Scan for the cell matching the given text and deliver its (X, Y) coordinate at center. 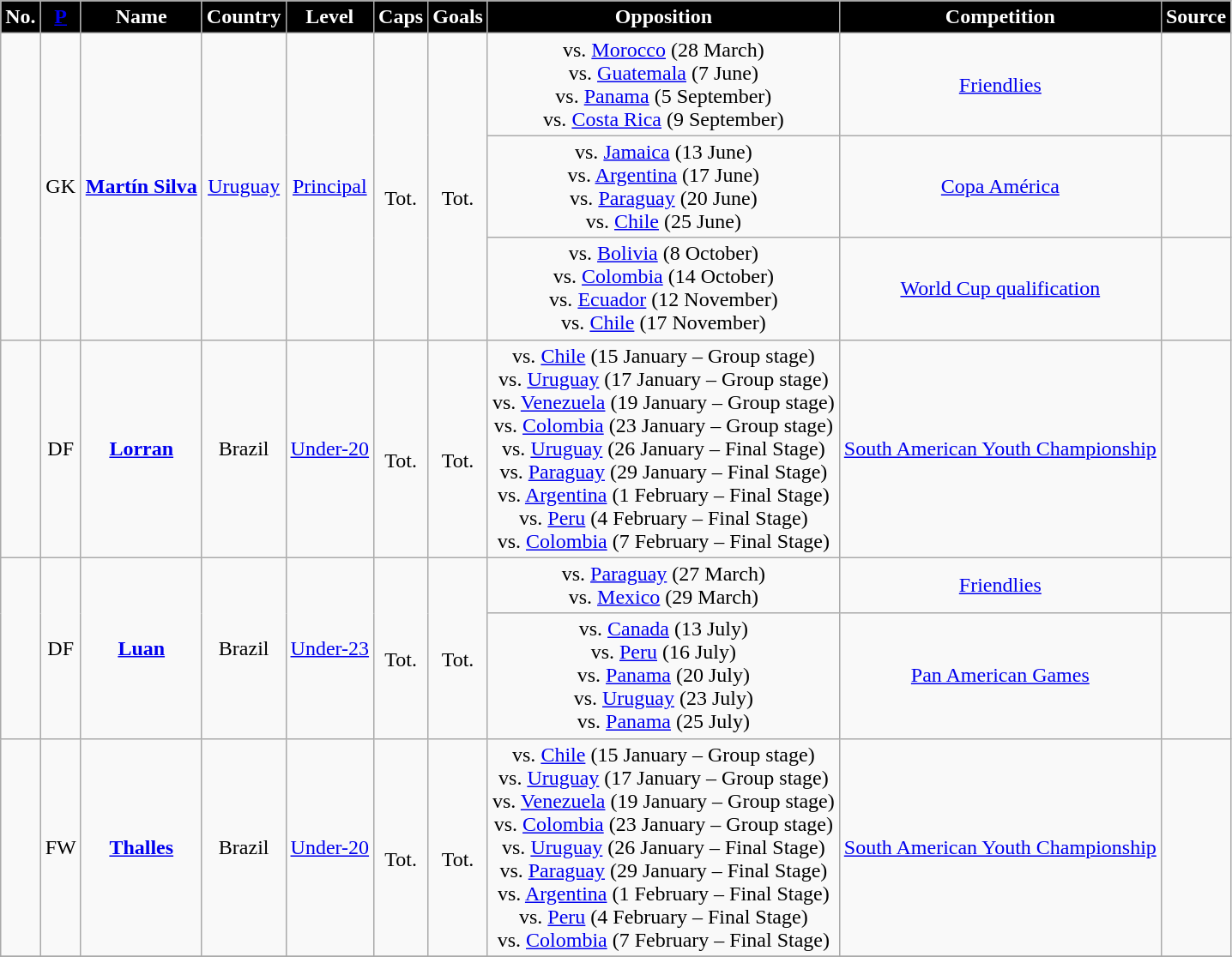
vs. Bolivia (8 October)vs. Colombia (14 October)vs. Ecuador (12 November)vs. Chile (17 November) (663, 288)
Thalles (141, 847)
Luan (141, 648)
vs. Canada (13 July)vs. Peru (16 July)vs. Panama (20 July)vs. Uruguay (23 July)vs. Panama (25 July) (663, 676)
World Cup qualification (1000, 288)
Uruguay (244, 187)
Source (1196, 17)
Under-23 (329, 648)
Country (244, 17)
Principal (329, 187)
vs. Jamaica (13 June)vs. Argentina (17 June)vs. Paraguay (20 June)vs. Chile (25 June) (663, 187)
Goals (458, 17)
Level (329, 17)
vs. Paraguay (27 March)vs. Mexico (29 March) (663, 585)
Competition (1000, 17)
Lorran (141, 448)
FW (60, 847)
P (60, 17)
Name (141, 17)
Copa América (1000, 187)
Martín Silva (141, 187)
Caps (402, 17)
No. (21, 17)
Pan American Games (1000, 676)
vs. Morocco (28 March)vs. Guatemala (7 June)vs. Panama (5 September)vs. Costa Rica (9 September) (663, 84)
Opposition (663, 17)
GK (60, 187)
